Identify which cell holds the provided text, then report its (x, y) central coordinate. 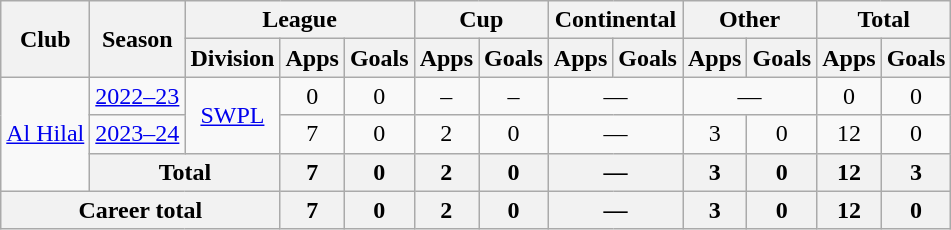
Season (138, 39)
League (300, 20)
Continental (615, 20)
Cup (481, 20)
Other (749, 20)
2022–23 (138, 96)
SWPL (232, 115)
Division (232, 58)
Al Hilal (46, 134)
Club (46, 39)
2023–24 (138, 134)
Career total (140, 210)
